Determine the [x, y] coordinate at the center of the cell enclosing the given text.  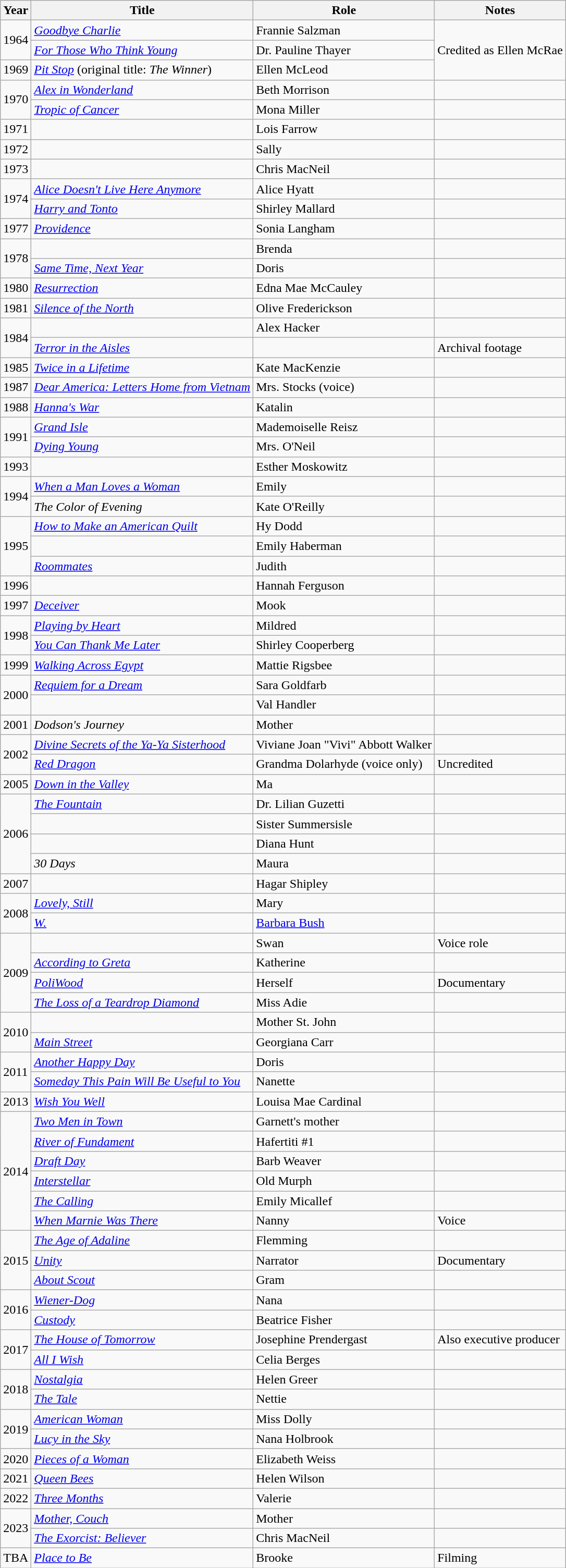
Queen Bees [142, 1478]
Alice Doesn't Live Here Anymore [142, 189]
Mildred [344, 626]
2022 [16, 1498]
2018 [16, 1389]
2021 [16, 1478]
Esther Moskowitz [344, 467]
Three Months [142, 1498]
Katalin [344, 407]
Hy Dodd [344, 526]
Brooke [344, 1558]
1977 [16, 228]
Sally [344, 149]
Katherine [344, 963]
2016 [16, 1310]
Nanny [344, 1221]
Alex in Wonderland [142, 90]
Dodson's Journey [142, 725]
Alice Hyatt [344, 189]
Kate O'Reilly [344, 506]
Dr. Pauline Thayer [344, 50]
Mademoiselle Reisz [344, 427]
Terror in the Aisles [142, 348]
Dying Young [142, 447]
1969 [16, 70]
2020 [16, 1459]
Garnett's mother [344, 1121]
2009 [16, 973]
Goodbye Charlie [142, 30]
Uncredited [500, 764]
2005 [16, 784]
Sonia Langham [344, 228]
Herself [344, 983]
1991 [16, 437]
Lucy in the Sky [142, 1439]
Red Dragon [142, 764]
Ellen McLeod [344, 70]
Walking Across Egypt [142, 665]
The Tale [142, 1399]
Dear America: Letters Home from Vietnam [142, 387]
2000 [16, 695]
Emily [344, 486]
1999 [16, 665]
1978 [16, 259]
2014 [16, 1171]
Grand Isle [142, 427]
Alex Hacker [344, 328]
Emily Micallef [344, 1200]
Deceiver [142, 606]
Providence [142, 228]
Requiem for a Dream [142, 685]
Hafertiti #1 [344, 1141]
When Marnie Was There [142, 1221]
Down in the Valley [142, 784]
Mother St. John [344, 1022]
Beatrice Fisher [344, 1320]
2017 [16, 1350]
Unity [142, 1260]
For Those Who Think Young [142, 50]
Credited as Ellen McRae [500, 50]
Hagar Shipley [344, 884]
The Loss of a Teardrop Diamond [142, 1002]
According to Greta [142, 963]
2023 [16, 1528]
Draft Day [142, 1161]
1995 [16, 546]
Nanette [344, 1082]
The Color of Evening [142, 506]
Divine Secrets of the Ya-Ya Sisterhood [142, 744]
Valerie [344, 1498]
Miss Adie [344, 1002]
Maura [344, 863]
Lovely, Still [142, 903]
1981 [16, 308]
Mook [344, 606]
Role [344, 10]
Brenda [344, 249]
2007 [16, 884]
Resurrection [142, 288]
Harry and Tonto [142, 209]
Twice in a Lifetime [142, 367]
Swan [344, 943]
Diana Hunt [344, 843]
Louisa Mae Cardinal [344, 1101]
Silence of the North [142, 308]
1984 [16, 338]
Judith [344, 566]
1974 [16, 199]
Nana [344, 1300]
Shirley Cooperberg [344, 645]
About Scout [142, 1280]
30 Days [142, 863]
Tropic of Cancer [142, 109]
2011 [16, 1072]
1998 [16, 635]
2001 [16, 725]
Notes [500, 10]
The Calling [142, 1200]
Emily Haberman [344, 546]
Sara Goldfarb [344, 685]
2008 [16, 913]
2010 [16, 1032]
Pit Stop (original title: The Winner) [142, 70]
You Can Thank Me Later [142, 645]
Shirley Mallard [344, 209]
Elizabeth Weiss [344, 1459]
PoliWood [142, 983]
1970 [16, 100]
Barb Weaver [344, 1161]
When a Man Loves a Woman [142, 486]
The Age of Adaline [142, 1241]
Viviane Joan "Vivi" Abbott Walker [344, 744]
1997 [16, 606]
1971 [16, 129]
Nettie [344, 1399]
Mrs. Stocks (voice) [344, 387]
Voice [500, 1221]
2013 [16, 1101]
The House of Tomorrow [142, 1340]
Main Street [142, 1042]
W. [142, 923]
Nana Holbrook [344, 1439]
Dr. Lilian Guzetti [344, 804]
1980 [16, 288]
Voice role [500, 943]
Flemming [344, 1241]
Celia Berges [344, 1359]
Pieces of a Woman [142, 1459]
Archival footage [500, 348]
Interstellar [142, 1181]
1973 [16, 169]
How to Make an American Quilt [142, 526]
Val Handler [344, 705]
1994 [16, 496]
Georgiana Carr [344, 1042]
Barbara Bush [344, 923]
Josephine Prendergast [344, 1340]
Wish You Well [142, 1101]
1972 [16, 149]
American Woman [142, 1419]
2002 [16, 754]
Hanna's War [142, 407]
Gram [344, 1280]
Kate MacKenzie [344, 367]
Another Happy Day [142, 1062]
Mattie Rigsbee [344, 665]
Narrator [344, 1260]
Mona Miller [344, 109]
Helen Wilson [344, 1478]
Edna Mae McCauley [344, 288]
Two Men in Town [142, 1121]
Frannie Salzman [344, 30]
1993 [16, 467]
Helen Greer [344, 1379]
Someday This Pain Will Be Useful to You [142, 1082]
Old Murph [344, 1181]
Sister Summersisle [344, 824]
1988 [16, 407]
Place to Be [142, 1558]
River of Fundament [142, 1141]
Wiener-Dog [142, 1300]
Year [16, 10]
All I Wish [142, 1359]
The Fountain [142, 804]
Same Time, Next Year [142, 268]
2015 [16, 1260]
The Exorcist: Believer [142, 1538]
2019 [16, 1429]
Beth Morrison [344, 90]
Filming [500, 1558]
Miss Dolly [344, 1419]
Mary [344, 903]
Olive Frederickson [344, 308]
1987 [16, 387]
Mother, Couch [142, 1518]
Mrs. O'Neil [344, 447]
1964 [16, 40]
Ma [344, 784]
Lois Farrow [344, 129]
Title [142, 10]
Roommates [142, 566]
Custody [142, 1320]
TBA [16, 1558]
1996 [16, 586]
2006 [16, 834]
Also executive producer [500, 1340]
1985 [16, 367]
Grandma Dolarhyde (voice only) [344, 764]
Nostalgia [142, 1379]
Hannah Ferguson [344, 586]
Playing by Heart [142, 626]
